From the cell containing the given text, extract its center point as (X, Y) coordinate. 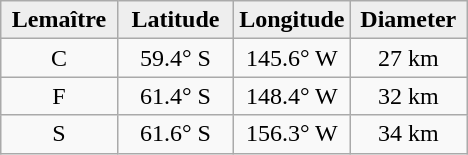
Longitude (292, 20)
145.6° W (292, 58)
61.4° S (175, 96)
27 km (408, 58)
S (59, 134)
59.4° S (175, 58)
61.6° S (175, 134)
34 km (408, 134)
C (59, 58)
148.4° W (292, 96)
F (59, 96)
32 km (408, 96)
Latitude (175, 20)
156.3° W (292, 134)
Diameter (408, 20)
Lemaître (59, 20)
